Return [x, y] of the center of cell containing provided text 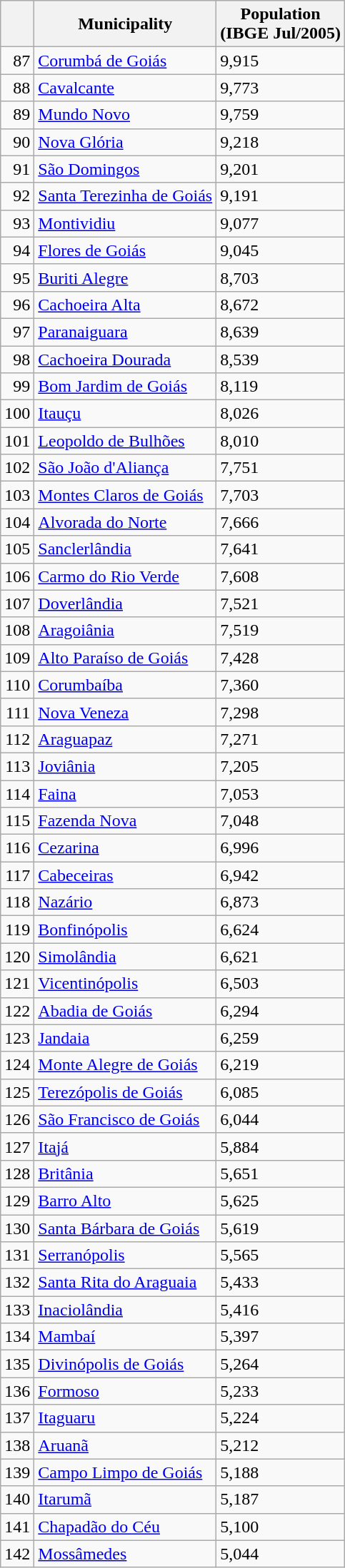
6,873 [281, 902]
Cezarina [126, 848]
8,639 [281, 332]
87 [17, 61]
Doverlândia [126, 604]
130 [17, 1228]
89 [17, 115]
131 [17, 1256]
Faina [126, 794]
Jandaia [126, 1038]
Fazenda Nova [126, 821]
104 [17, 522]
5,397 [281, 1337]
5,416 [281, 1310]
93 [17, 223]
Nazário [126, 902]
Corumbaíba [126, 685]
127 [17, 1146]
107 [17, 604]
Cachoeira Dourada [126, 359]
Santa Terezinha de Goiás [126, 196]
8,703 [281, 278]
5,264 [281, 1364]
5,884 [281, 1146]
Cachoeira Alta [126, 305]
134 [17, 1337]
Bonfinópolis [126, 930]
140 [17, 1500]
8,539 [281, 359]
90 [17, 142]
7,521 [281, 604]
122 [17, 1011]
123 [17, 1038]
Santa Rita do Araguaia [126, 1283]
Serranópolis [126, 1256]
6,503 [281, 984]
7,048 [281, 821]
8,672 [281, 305]
6,259 [281, 1038]
São Domingos [126, 169]
Barro Alto [126, 1201]
9,915 [281, 61]
117 [17, 875]
139 [17, 1472]
96 [17, 305]
6,621 [281, 957]
7,428 [281, 658]
124 [17, 1065]
125 [17, 1092]
Santa Bárbara de Goiás [126, 1228]
Leopoldo de Bulhões [126, 441]
Montes Claros de Goiás [126, 495]
97 [17, 332]
9,077 [281, 223]
Cavalcante [126, 88]
7,751 [281, 468]
5,100 [281, 1527]
126 [17, 1119]
6,996 [281, 848]
91 [17, 169]
Nova Veneza [126, 712]
Paranaiguara [126, 332]
109 [17, 658]
9,773 [281, 88]
115 [17, 821]
138 [17, 1445]
7,360 [281, 685]
100 [17, 414]
Carmo do Rio Verde [126, 576]
Chapadão do Céu [126, 1527]
110 [17, 685]
92 [17, 196]
Itauçu [126, 414]
5,565 [281, 1256]
137 [17, 1418]
112 [17, 739]
103 [17, 495]
105 [17, 549]
5,044 [281, 1554]
9,218 [281, 142]
Aruanã [126, 1445]
Joviânia [126, 766]
Inaciolândia [126, 1310]
Terezópolis de Goiás [126, 1092]
Formoso [126, 1391]
Alto Paraíso de Goiás [126, 658]
8,010 [281, 441]
7,608 [281, 576]
Itajá [126, 1146]
7,205 [281, 766]
106 [17, 576]
Simolândia [126, 957]
121 [17, 984]
Sanclerlândia [126, 549]
Population(IBGE Jul/2005) [281, 24]
Alvorada do Norte [126, 522]
5,188 [281, 1472]
Campo Limpo de Goiás [126, 1472]
114 [17, 794]
Mundo Novo [126, 115]
128 [17, 1174]
7,298 [281, 712]
99 [17, 387]
Buriti Alegre [126, 278]
8,119 [281, 387]
Itarumã [126, 1500]
116 [17, 848]
9,201 [281, 169]
6,044 [281, 1119]
5,224 [281, 1418]
133 [17, 1310]
136 [17, 1391]
7,053 [281, 794]
111 [17, 712]
88 [17, 88]
101 [17, 441]
129 [17, 1201]
Mossâmedes [126, 1554]
7,666 [281, 522]
Vicentinópolis [126, 984]
120 [17, 957]
7,641 [281, 549]
9,045 [281, 250]
118 [17, 902]
Aragoiânia [126, 631]
8,026 [281, 414]
5,212 [281, 1445]
9,191 [281, 196]
Municipality [126, 24]
142 [17, 1554]
Araguapaz [126, 739]
9,759 [281, 115]
Corumbá de Goiás [126, 61]
102 [17, 468]
5,433 [281, 1283]
95 [17, 278]
5,651 [281, 1174]
141 [17, 1527]
113 [17, 766]
Monte Alegre de Goiás [126, 1065]
São Francisco de Goiás [126, 1119]
Flores de Goiás [126, 250]
Mambaí [126, 1337]
6,219 [281, 1065]
6,942 [281, 875]
Divinópolis de Goiás [126, 1364]
6,085 [281, 1092]
Nova Glória [126, 142]
6,624 [281, 930]
5,619 [281, 1228]
98 [17, 359]
6,294 [281, 1011]
Britânia [126, 1174]
108 [17, 631]
São João d'Aliança [126, 468]
5,625 [281, 1201]
7,703 [281, 495]
7,519 [281, 631]
Montividiu [126, 223]
135 [17, 1364]
94 [17, 250]
132 [17, 1283]
Bom Jardim de Goiás [126, 387]
5,187 [281, 1500]
7,271 [281, 739]
119 [17, 930]
Abadia de Goiás [126, 1011]
Itaguaru [126, 1418]
5,233 [281, 1391]
Cabeceiras [126, 875]
